Determine the (X, Y) coordinate at the center of the cell enclosing the given text.  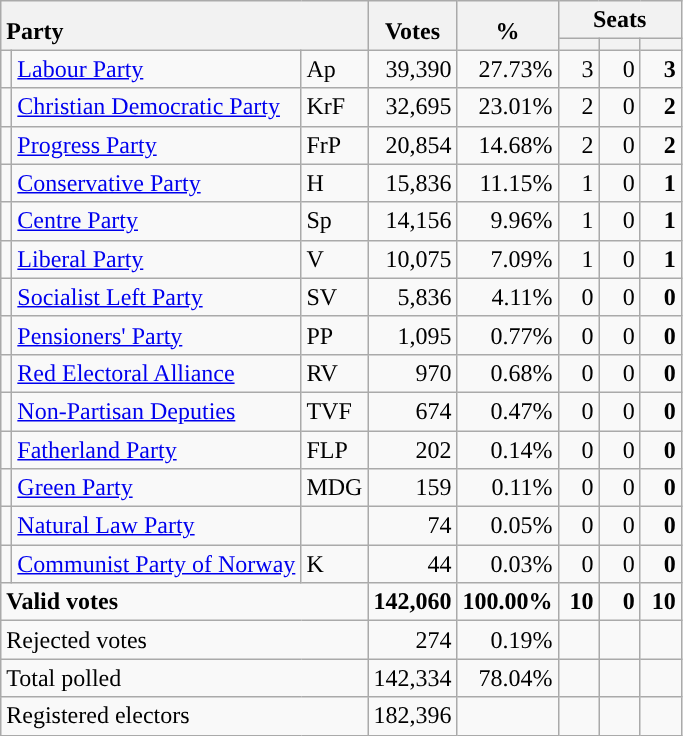
Green Party (156, 488)
K (334, 564)
PP (334, 335)
15,836 (412, 183)
5,836 (412, 297)
4.11% (508, 297)
27.73% (508, 69)
Liberal Party (156, 259)
44 (412, 564)
Natural Law Party (156, 526)
100.00% (508, 602)
% (508, 26)
78.04% (508, 678)
10,075 (412, 259)
39,390 (412, 69)
0.03% (508, 564)
H (334, 183)
Fatherland Party (156, 449)
0.05% (508, 526)
Sp (334, 221)
0.77% (508, 335)
1,095 (412, 335)
Labour Party (156, 69)
274 (412, 640)
Valid votes (184, 602)
Pensioners' Party (156, 335)
Progress Party (156, 145)
V (334, 259)
32,695 (412, 107)
FrP (334, 145)
7.09% (508, 259)
14,156 (412, 221)
142,334 (412, 678)
KrF (334, 107)
674 (412, 411)
9.96% (508, 221)
159 (412, 488)
0.11% (508, 488)
0.47% (508, 411)
Rejected votes (184, 640)
Socialist Left Party (156, 297)
182,396 (412, 716)
Red Electoral Alliance (156, 373)
Christian Democratic Party (156, 107)
MDG (334, 488)
23.01% (508, 107)
Conservative Party (156, 183)
11.15% (508, 183)
SV (334, 297)
Total polled (184, 678)
20,854 (412, 145)
TVF (334, 411)
Seats (620, 20)
142,060 (412, 602)
0.68% (508, 373)
14.68% (508, 145)
Centre Party (156, 221)
Registered electors (184, 716)
Non-Partisan Deputies (156, 411)
RV (334, 373)
Party (184, 26)
0.19% (508, 640)
Votes (412, 26)
0.14% (508, 449)
FLP (334, 449)
74 (412, 526)
970 (412, 373)
Communist Party of Norway (156, 564)
Ap (334, 69)
202 (412, 449)
